Locate the cell with the specified text and output its (x, y) center coordinate. 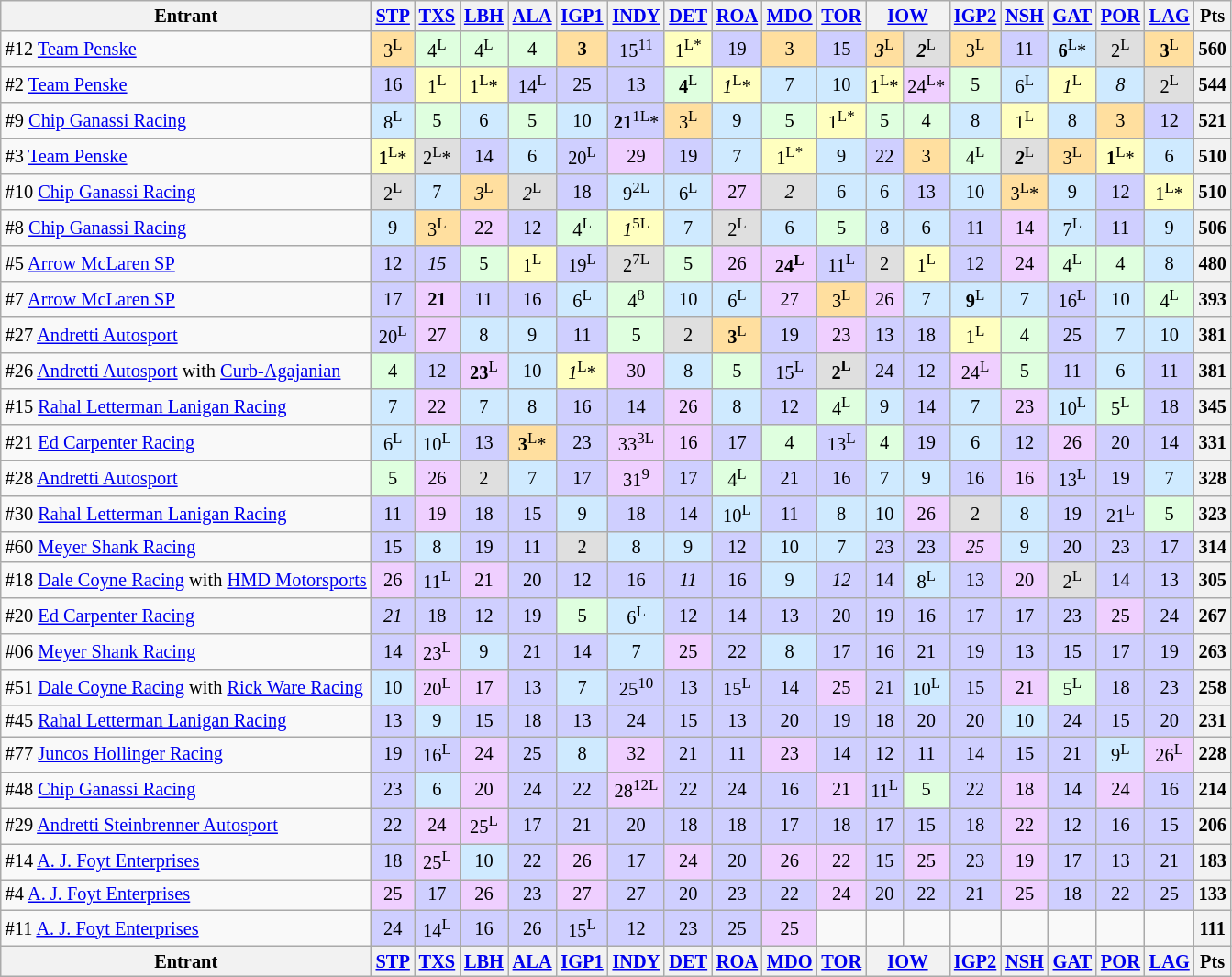
560 (1213, 50)
#18 Dale Coyne Racing with HMD Motorsports (186, 580)
2L* (437, 156)
2812L (637, 789)
206 (1213, 826)
#14 A. J. Foyt Enterprises (186, 860)
6L* (1072, 50)
331 (1213, 442)
#5 Arrow McLaren SP (186, 264)
7L (1072, 228)
24L* (927, 84)
111 (1213, 928)
19L (582, 264)
#8 Chip Ganassi Racing (186, 228)
#27 Andretti Autosport (186, 336)
#20 Ed Carpenter Racing (186, 616)
328 (1213, 477)
345 (1213, 407)
214 (1213, 789)
#10 Chip Ganassi Racing (186, 193)
323 (1213, 514)
#9 Chip Ganassi Racing (186, 121)
#11 A. J. Foyt Enterprises (186, 928)
21L (1121, 514)
258 (1213, 688)
#2 Team Penske (186, 84)
#06 Meyer Shank Racing (186, 651)
#29 Andretti Steinbrenner Autosport (186, 826)
2510 (637, 688)
393 (1213, 299)
506 (1213, 228)
183 (1213, 860)
267 (1213, 616)
#21 Ed Carpenter Racing (186, 442)
#30 Rahal Letterman Lanigan Racing (186, 514)
319 (637, 477)
#45 Rahal Letterman Lanigan Racing (186, 721)
211L* (637, 121)
#48 Chip Ganassi Racing (186, 789)
314 (1213, 547)
333L (637, 442)
544 (1213, 84)
#51 Dale Coyne Racing with Rick Ware Racing (186, 688)
133 (1213, 894)
#12 Team Penske (186, 50)
92L (637, 193)
231 (1213, 721)
#4 A. J. Foyt Enterprises (186, 894)
#26 Andretti Autosport with Curb-Agajanian (186, 371)
#77 Juncos Hollinger Racing (186, 754)
521 (1213, 121)
480 (1213, 264)
263 (1213, 651)
29 (637, 156)
30 (637, 371)
#60 Meyer Shank Racing (186, 547)
#15 Rahal Letterman Lanigan Racing (186, 407)
#3 Team Penske (186, 156)
228 (1213, 754)
32 (637, 754)
27L (637, 264)
#7 Arrow McLaren SP (186, 299)
305 (1213, 580)
48 (637, 299)
1511 (637, 50)
#28 Andretti Autosport (186, 477)
26L (1170, 754)
